For the text-containing cell, return its midpoint in (x, y) coordinate format. 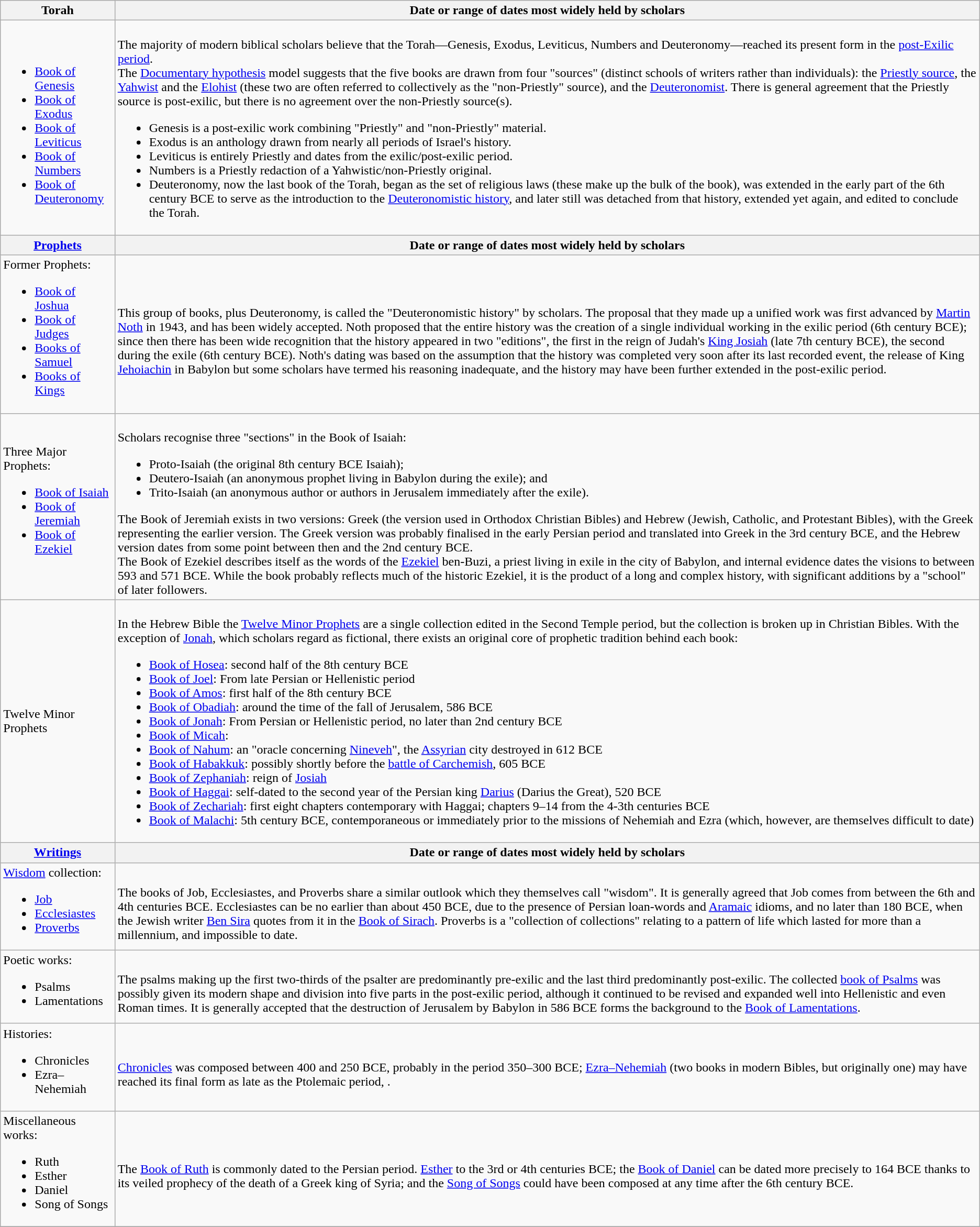
Miscellaneous works:RuthEstherDanielSong of Songs (58, 1169)
Three Major Prophets:Book of IsaiahBook of JeremiahBook of Ezekiel (58, 506)
Wisdom collection:JobEcclesiastesProverbs (58, 906)
Writings (58, 853)
Histories:ChroniclesEzra–Nehemiah (58, 1067)
Former Prophets:Book of JoshuaBook of JudgesBooks of SamuelBooks of Kings (58, 334)
Book of GenesisBook of ExodusBook of LeviticusBook of NumbersBook of Deuteronomy (58, 128)
Twelve Minor Prophets (58, 721)
Prophets (58, 245)
Poetic works:PsalmsLamentations (58, 987)
Torah (58, 10)
